Return the (x, y) coordinate for the center point of the cell that contains the specified text.  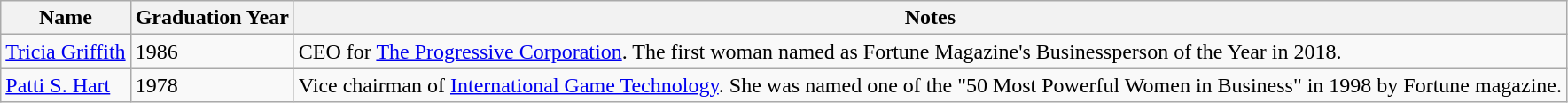
Graduation Year (212, 18)
1986 (212, 51)
Tricia Griffith (66, 51)
Patti S. Hart (66, 85)
Vice chairman of International Game Technology. She was named one of the "50 Most Powerful Women in Business" in 1998 by Fortune magazine. (930, 85)
Notes (930, 18)
1978 (212, 85)
CEO for The Progressive Corporation. The first woman named as Fortune Magazine's Businessperson of the Year in 2018. (930, 51)
Name (66, 18)
